Output the [x, y] coordinate of the center of the cell containing the given text.  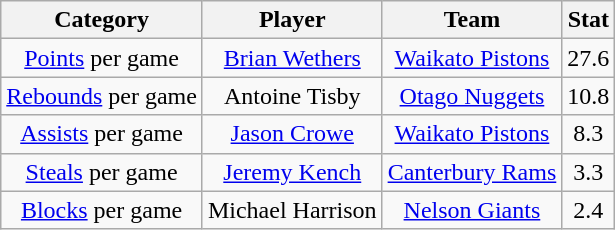
Team [472, 20]
Nelson Giants [472, 210]
Otago Nuggets [472, 96]
Blocks per game [102, 210]
Category [102, 20]
Antoine Tisby [292, 96]
2.4 [588, 210]
Brian Wethers [292, 58]
Assists per game [102, 134]
Canterbury Rams [472, 172]
Jason Crowe [292, 134]
Stat [588, 20]
Player [292, 20]
Rebounds per game [102, 96]
10.8 [588, 96]
Steals per game [102, 172]
Points per game [102, 58]
27.6 [588, 58]
Michael Harrison [292, 210]
Jeremy Kench [292, 172]
3.3 [588, 172]
8.3 [588, 134]
